Provide the (x, y) coordinate of the cell's center where the given text is located.  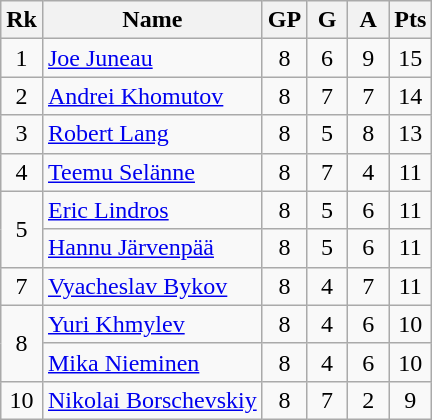
Yuri Khmylev (152, 324)
15 (410, 58)
14 (410, 96)
Robert Lang (152, 134)
Hannu Järvenpää (152, 248)
Pts (410, 20)
1 (22, 58)
Joe Juneau (152, 58)
Mika Nieminen (152, 362)
Rk (22, 20)
A (368, 20)
Eric Lindros (152, 210)
Name (152, 20)
G (328, 20)
Teemu Selänne (152, 172)
13 (410, 134)
Nikolai Borschevskiy (152, 400)
Vyacheslav Bykov (152, 286)
GP (284, 20)
Andrei Khomutov (152, 96)
3 (22, 134)
